Return [X, Y] of the center of cell containing provided text 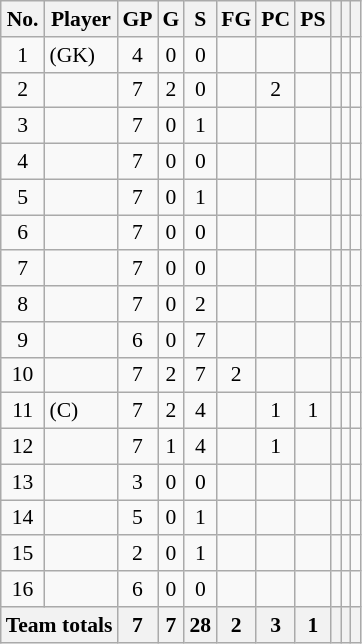
S [200, 19]
(GK) [80, 55]
GP [137, 19]
Player [80, 19]
15 [23, 554]
FG [236, 19]
13 [23, 482]
No. [23, 19]
PS [312, 19]
14 [23, 518]
16 [23, 589]
G [172, 19]
(C) [80, 411]
11 [23, 411]
12 [23, 447]
PC [276, 19]
8 [23, 304]
10 [23, 375]
28 [200, 625]
9 [23, 340]
Team totals [60, 625]
